Provide the (x, y) coordinate of the cell's center where the given text is located.  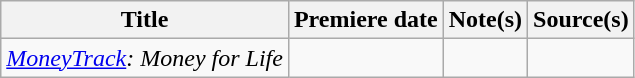
Title (145, 20)
Note(s) (485, 20)
Source(s) (582, 20)
Premiere date (366, 20)
MoneyTrack: Money for Life (145, 58)
